Capture the cell that displays the provided text and extract its [x, y] central coordinate. 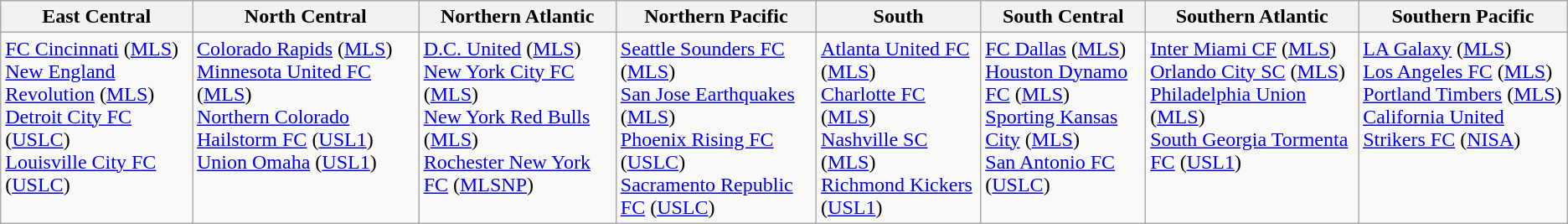
Inter Miami CF (MLS)Orlando City SC (MLS)Philadelphia Union (MLS)South Georgia Tormenta FC (USL1) [1252, 128]
D.C. United (MLS)New York City FC (MLS)New York Red Bulls (MLS)Rochester New York FC (MLSNP) [518, 128]
Southern Pacific [1463, 17]
South [899, 17]
Colorado Rapids (MLS)Minnesota United FC (MLS)Northern Colorado Hailstorm FC (USL1)Union Omaha (USL1) [307, 128]
Atlanta United FC (MLS)Charlotte FC (MLS)Nashville SC (MLS)Richmond Kickers (USL1) [899, 128]
North Central [307, 17]
FC Cincinnati (MLS)New England Revolution (MLS)Detroit City FC (USLC)Louisville City FC (USLC) [97, 128]
FC Dallas (MLS)Houston Dynamo FC (MLS)Sporting Kansas City (MLS)San Antonio FC (USLC) [1064, 128]
Northern Atlantic [518, 17]
LA Galaxy (MLS)Los Angeles FC (MLS)Portland Timbers (MLS)California United Strikers FC (NISA) [1463, 128]
South Central [1064, 17]
East Central [97, 17]
Seattle Sounders FC (MLS)San Jose Earthquakes (MLS)Phoenix Rising FC (USLC)Sacramento Republic FC (USLC) [715, 128]
Southern Atlantic [1252, 17]
Northern Pacific [715, 17]
